Return (x, y) of the center of cell containing provided text 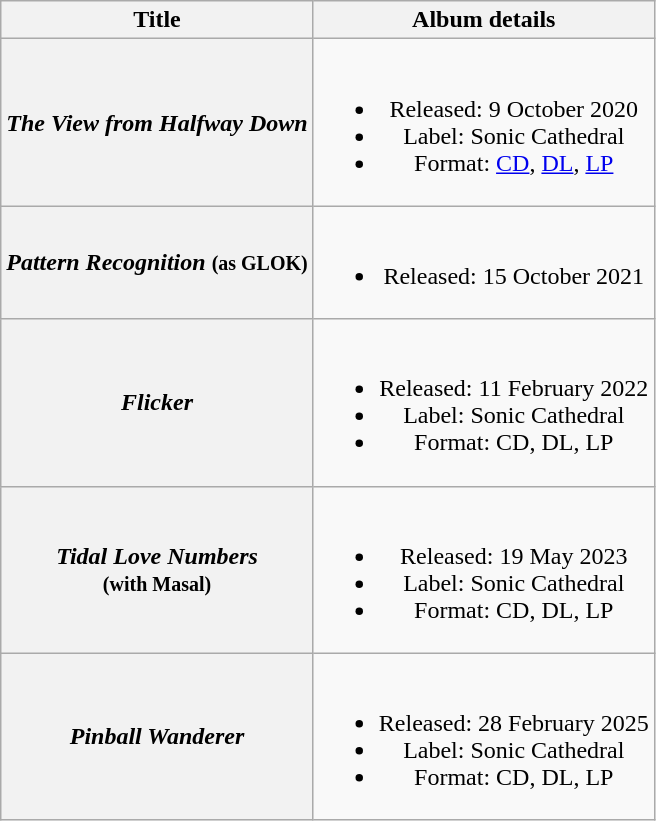
Flicker (158, 402)
Tidal Love Numbers(with Masal) (158, 570)
The View from Halfway Down (158, 122)
Released: 19 May 2023Label: Sonic CathedralFormat: CD, DL, LP (484, 570)
Pattern Recognition (as GLOK) (158, 262)
Album details (484, 20)
Released: 28 February 2025Label: Sonic CathedralFormat: CD, DL, LP (484, 736)
Released: 9 October 2020Label: Sonic CathedralFormat: CD, DL, LP (484, 122)
Title (158, 20)
Pinball Wanderer (158, 736)
Released: 11 February 2022Label: Sonic CathedralFormat: CD, DL, LP (484, 402)
Released: 15 October 2021 (484, 262)
